Provide the (X, Y) coordinate of the cell's center where the given text is located.  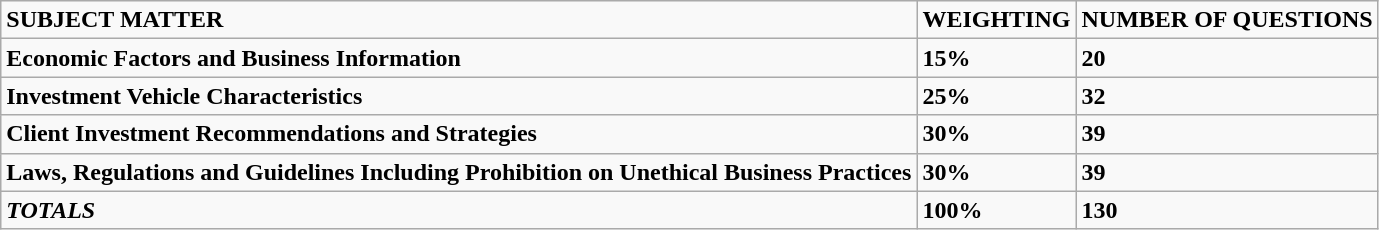
SUBJECT MATTER (459, 20)
Client Investment Recommendations and Strategies (459, 134)
15% (996, 58)
Investment Vehicle Characteristics (459, 96)
Economic Factors and Business Information (459, 58)
Laws, Regulations and Guidelines Including Prohibition on Unethical Business Practices (459, 172)
130 (1227, 210)
25% (996, 96)
TOTALS (459, 210)
WEIGHTING (996, 20)
100% (996, 210)
20 (1227, 58)
NUMBER OF QUESTIONS (1227, 20)
32 (1227, 96)
